Pinpoint the cell where the given text exists, returning its (x, y) midpoint coordinate. 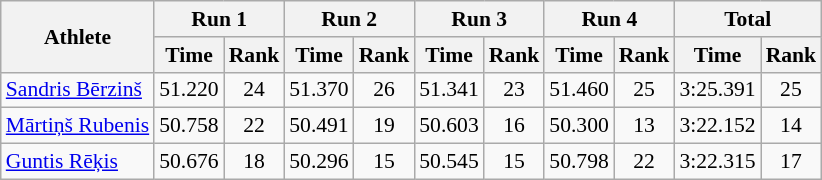
50.300 (578, 126)
24 (254, 90)
Run 3 (479, 19)
3:22.315 (717, 162)
17 (792, 162)
19 (384, 126)
50.545 (448, 162)
Guntis Rēķis (78, 162)
16 (514, 126)
50.676 (188, 162)
51.460 (578, 90)
23 (514, 90)
Sandris Bērzinš (78, 90)
Run 4 (609, 19)
14 (792, 126)
50.296 (318, 162)
Run 1 (219, 19)
Run 2 (349, 19)
50.798 (578, 162)
26 (384, 90)
50.491 (318, 126)
Athlete (78, 36)
13 (644, 126)
Mārtiņš Rubenis (78, 126)
51.220 (188, 90)
50.603 (448, 126)
Total (748, 19)
3:22.152 (717, 126)
50.758 (188, 126)
51.341 (448, 90)
3:25.391 (717, 90)
51.370 (318, 90)
18 (254, 162)
